Identify which cell holds the provided text, then report its (x, y) central coordinate. 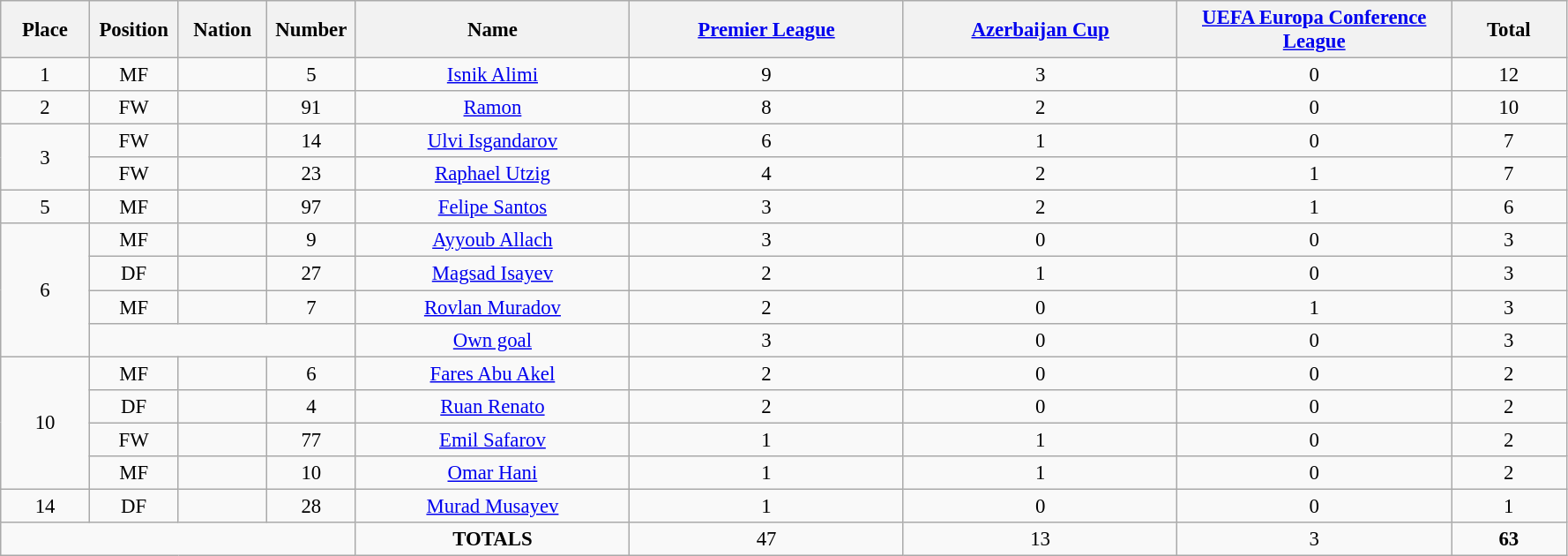
Emil Safarov (492, 440)
Omar Hani (492, 473)
Rovlan Muradov (492, 307)
Felipe Santos (492, 207)
Own goal (492, 340)
Nation (222, 30)
28 (312, 506)
Name (492, 30)
Ayyoub Allach (492, 241)
13 (1041, 539)
Number (312, 30)
27 (312, 274)
23 (312, 174)
Premier League (767, 30)
TOTALS (492, 539)
Isnik Alimi (492, 75)
Fares Abu Akel (492, 373)
Place (46, 30)
Ramon (492, 108)
Ulvi Isgandarov (492, 141)
Azerbaijan Cup (1041, 30)
91 (312, 108)
97 (312, 207)
Murad Musayev (492, 506)
Raphael Utzig (492, 174)
Ruan Renato (492, 406)
77 (312, 440)
Position (134, 30)
8 (767, 108)
Magsad Isayev (492, 274)
UEFA Europa Conference League (1314, 30)
47 (767, 539)
Total (1510, 30)
12 (1510, 75)
63 (1510, 539)
